Output the [X, Y] coordinate of the center of the cell containing the given text.  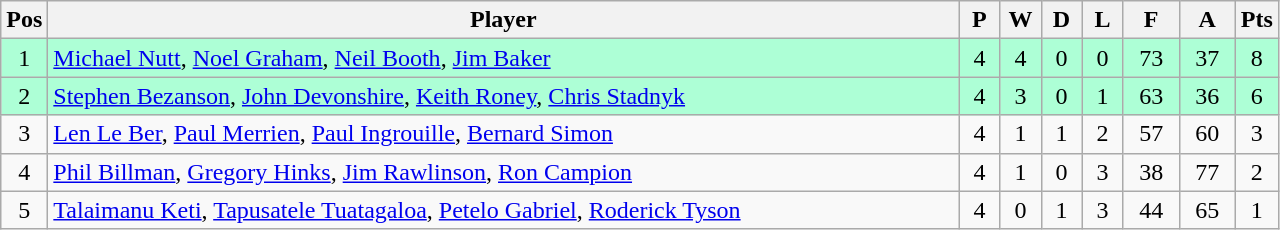
65 [1207, 210]
5 [24, 210]
Pos [24, 20]
Michael Nutt, Noel Graham, Neil Booth, Jim Baker [504, 58]
Player [504, 20]
Stephen Bezanson, John Devonshire, Keith Roney, Chris Stadnyk [504, 96]
60 [1207, 134]
44 [1151, 210]
Phil Billman, Gregory Hinks, Jim Rawlinson, Ron Campion [504, 172]
38 [1151, 172]
63 [1151, 96]
6 [1256, 96]
D [1062, 20]
L [1102, 20]
8 [1256, 58]
Len Le Ber, Paul Merrien, Paul Ingrouille, Bernard Simon [504, 134]
37 [1207, 58]
Talaimanu Keti, Tapusatele Tuatagaloa, Petelo Gabriel, Roderick Tyson [504, 210]
Pts [1256, 20]
A [1207, 20]
77 [1207, 172]
36 [1207, 96]
W [1020, 20]
73 [1151, 58]
P [980, 20]
57 [1151, 134]
F [1151, 20]
